Return (x, y) of the center of cell containing provided text 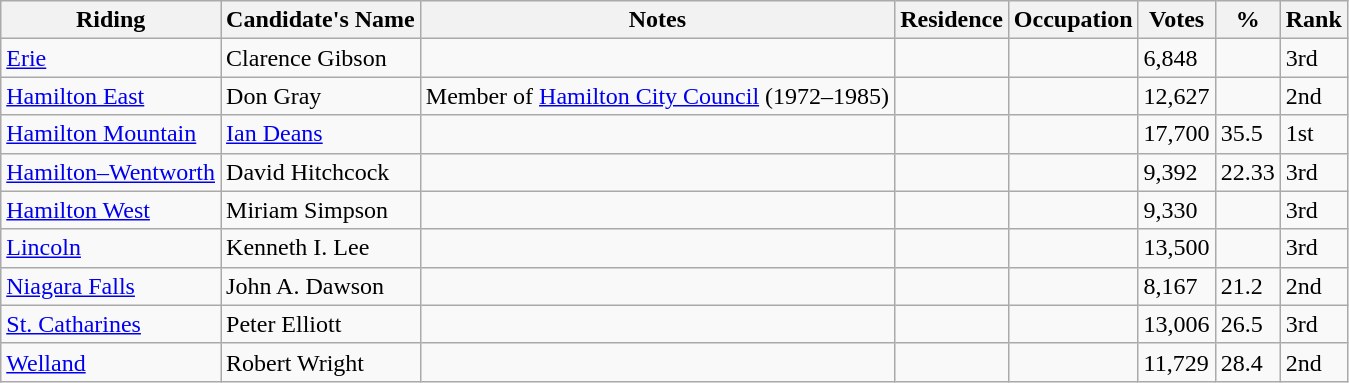
Erie (111, 58)
Residence (952, 20)
13,006 (1176, 324)
Candidate's Name (321, 20)
22.33 (1248, 172)
9,392 (1176, 172)
17,700 (1176, 134)
Notes (657, 20)
Votes (1176, 20)
26.5 (1248, 324)
21.2 (1248, 286)
35.5 (1248, 134)
Hamilton–Wentworth (111, 172)
Hamilton West (111, 210)
Riding (111, 20)
13,500 (1176, 248)
David Hitchcock (321, 172)
% (1248, 20)
6,848 (1176, 58)
Miriam Simpson (321, 210)
Peter Elliott (321, 324)
Member of Hamilton City Council (1972–1985) (657, 96)
Hamilton Mountain (111, 134)
Robert Wright (321, 362)
8,167 (1176, 286)
Ian Deans (321, 134)
St. Catharines (111, 324)
Welland (111, 362)
John A. Dawson (321, 286)
11,729 (1176, 362)
Kenneth I. Lee (321, 248)
Hamilton East (111, 96)
Clarence Gibson (321, 58)
Lincoln (111, 248)
Niagara Falls (111, 286)
Rank (1314, 20)
28.4 (1248, 362)
9,330 (1176, 210)
Occupation (1073, 20)
Don Gray (321, 96)
1st (1314, 134)
12,627 (1176, 96)
